Scan for the cell matching the given text and deliver its (X, Y) coordinate at center. 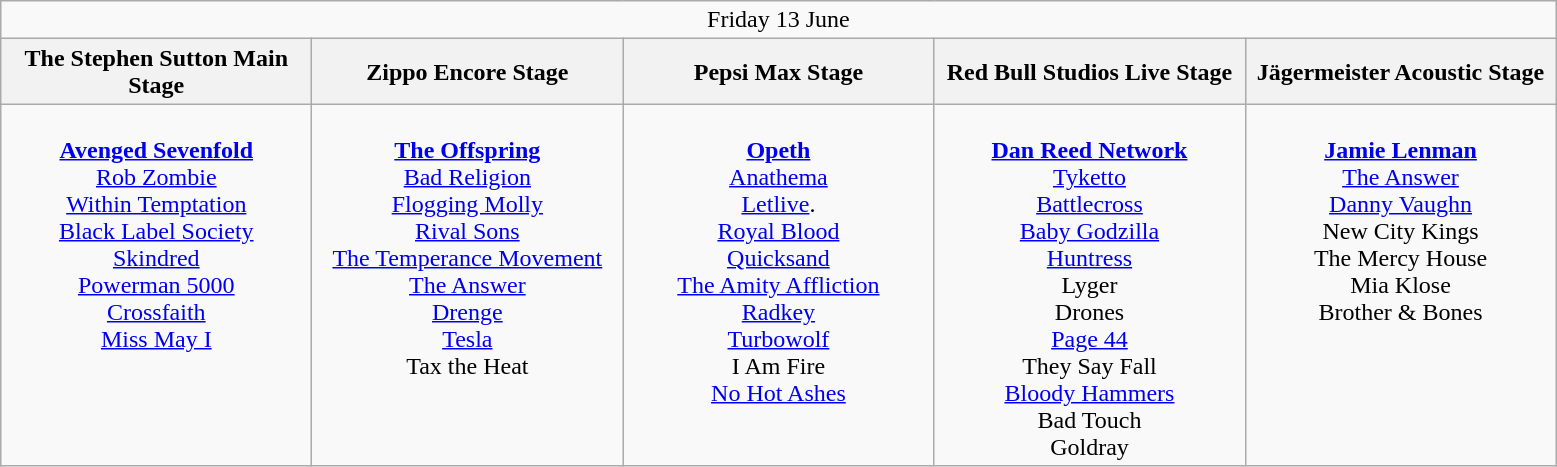
The Stephen Sutton Main Stage (156, 72)
Jägermeister Acoustic Stage (1400, 72)
Jamie Lenman The Answer Danny Vaughn New City Kings The Mercy House Mia Klose Brother & Bones (1400, 285)
Dan Reed Network Tyketto Battlecross Baby Godzilla Huntress Lyger Drones Page 44 They Say Fall Bloody Hammers Bad Touch Goldray (1090, 285)
Zippo Encore Stage (468, 72)
Friday 13 June (778, 20)
Pepsi Max Stage (778, 72)
Opeth Anathema Letlive. Royal Blood Quicksand The Amity Affliction Radkey Turbowolf I Am Fire No Hot Ashes (778, 285)
Avenged Sevenfold Rob Zombie Within Temptation Black Label Society Skindred Powerman 5000 Crossfaith Miss May I (156, 285)
Red Bull Studios Live Stage (1090, 72)
The Offspring Bad Religion Flogging Molly Rival Sons The Temperance Movement The Answer Drenge Tesla Tax the Heat (468, 285)
